Determine the [X, Y] coordinate at the center of the cell enclosing the given text.  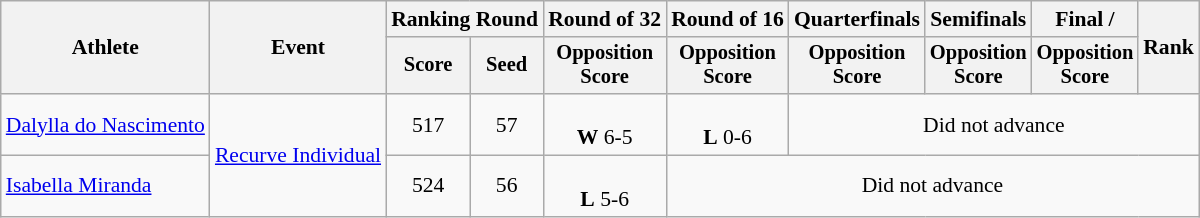
Event [298, 48]
Round of 16 [728, 19]
517 [428, 124]
524 [428, 186]
Dalylla do Nascimento [106, 124]
Athlete [106, 48]
Rank [1168, 48]
Score [428, 66]
Seed [506, 66]
57 [506, 124]
Recurve Individual [298, 155]
L 0-6 [728, 124]
Ranking Round [464, 19]
Quarterfinals [857, 19]
Isabella Miranda [106, 186]
L 5-6 [604, 186]
Semifinals [978, 19]
56 [506, 186]
Final / [1086, 19]
W 6-5 [604, 124]
Round of 32 [604, 19]
